Provide the (X, Y) coordinate of the cell's center where the given text is located.  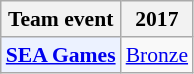
Bronze (157, 55)
Team event (61, 19)
SEA Games (61, 55)
2017 (157, 19)
